Return [X, Y] of the center of cell containing provided text 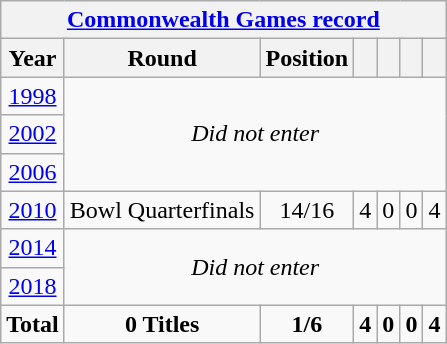
14/16 [307, 210]
Year [33, 58]
2010 [33, 210]
Position [307, 58]
0 Titles [162, 324]
1998 [33, 96]
Total [33, 324]
2014 [33, 248]
1/6 [307, 324]
Bowl Quarterfinals [162, 210]
2006 [33, 172]
2002 [33, 134]
2018 [33, 286]
Round [162, 58]
Commonwealth Games record [224, 20]
